For the text-containing cell, return its midpoint in [x, y] coordinate format. 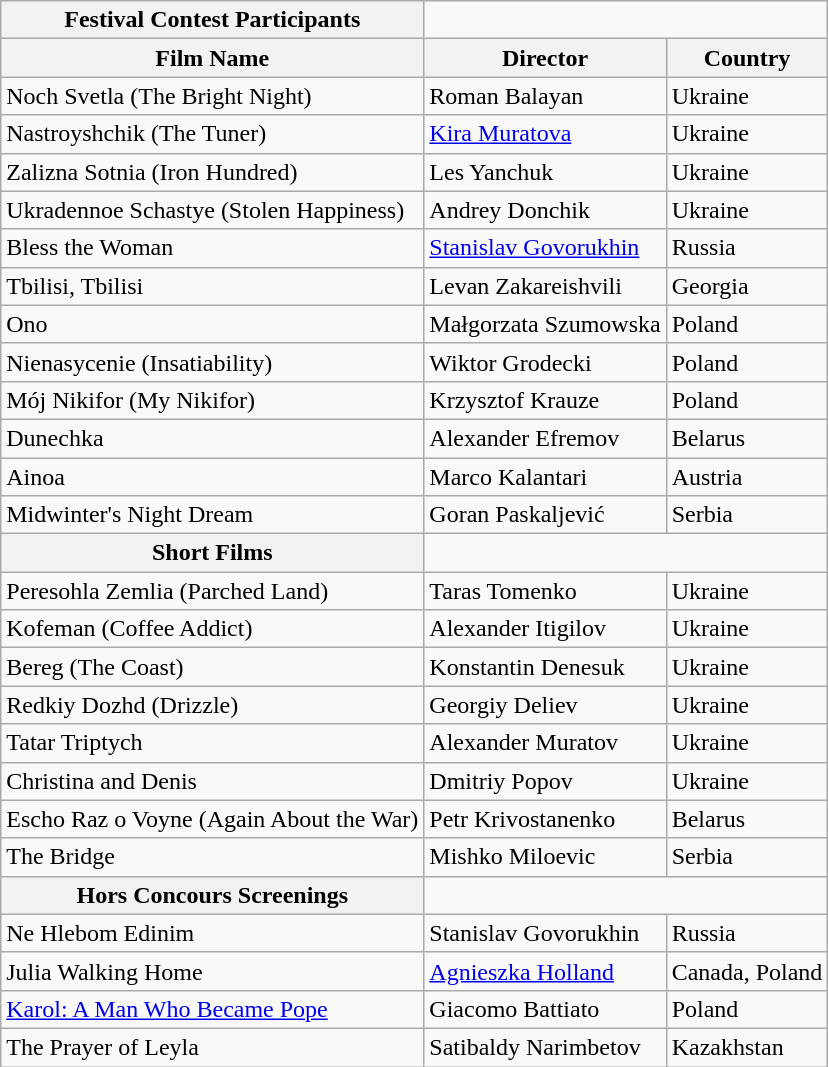
Zalizna Sotnia (Iron Hundred) [212, 172]
Wiktor Grodecki [545, 362]
Małgorzata Szumowska [545, 324]
Tatar Triptych [212, 743]
Georgia [747, 286]
Noch Svetla (The Bright Night) [212, 96]
Peresohla Zemlia (Parched Land) [212, 591]
Mishko Miloevic [545, 857]
Mój Nikifor (My Nikifor) [212, 400]
Ainoa [212, 477]
Konstantin Denesuk [545, 667]
Alexander Efremov [545, 438]
Andrey Donchik [545, 210]
Krzysztof Krauze [545, 400]
Giacomo Battiato [545, 1009]
The Bridge [212, 857]
Taras Tomenko [545, 591]
Bereg (The Сoast) [212, 667]
Festival Contest Participants [212, 20]
Short Films [212, 553]
Marco Kalantari [545, 477]
Kofeman (Coffee Addict) [212, 629]
Tbilisi, Tbilisi [212, 286]
Karol: A Man Who Became Pope [212, 1009]
Dunechka [212, 438]
Country [747, 58]
Kazakhstan [747, 1047]
Nienasycenie (Insatiability) [212, 362]
Goran Paskaljević [545, 515]
Director [545, 58]
Kira Muratova [545, 134]
Nastroyshchik (The Tuner) [212, 134]
Petr Krivostanenko [545, 819]
Alexander Itigilov [545, 629]
Julia Walking Home [212, 971]
Roman Balayan [545, 96]
Georgiy Deliev [545, 705]
Canada, Poland [747, 971]
Alexander Muratov [545, 743]
Escho Raz o Voyne (Again About the War) [212, 819]
Levan Zakareishvili [545, 286]
Ono [212, 324]
Bless the Woman [212, 248]
The Prayer of Leyla [212, 1047]
Redkiy Dozhd (Drizzle) [212, 705]
Midwinter's Night Dream [212, 515]
Ne Hlebom Edinim [212, 933]
Ukradennoe Schastye (Stolen Happiness) [212, 210]
Film Name [212, 58]
Austria [747, 477]
Hors Concours Screenings [212, 895]
Agnieszka Holland [545, 971]
Dmitriy Popov [545, 781]
Satibaldy Narimbetov [545, 1047]
Christina and Denis [212, 781]
Les Yanchuk [545, 172]
